Scan for the cell matching the given text and deliver its [X, Y] coordinate at center. 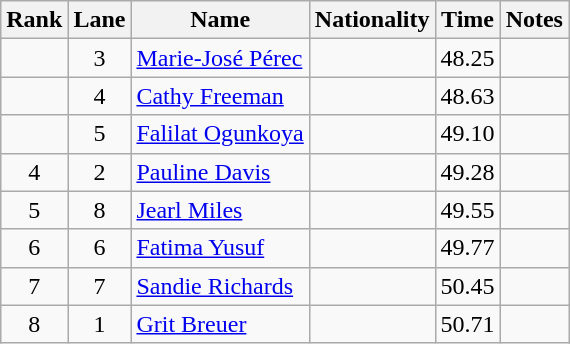
Name [220, 20]
Nationality [372, 20]
2 [100, 172]
Lane [100, 20]
50.45 [468, 286]
Notes [534, 20]
Rank [34, 20]
49.55 [468, 210]
49.10 [468, 134]
49.28 [468, 172]
Grit Breuer [220, 324]
Sandie Richards [220, 286]
Pauline Davis [220, 172]
Cathy Freeman [220, 96]
Time [468, 20]
Fatima Yusuf [220, 248]
1 [100, 324]
50.71 [468, 324]
48.25 [468, 58]
Jearl Miles [220, 210]
48.63 [468, 96]
3 [100, 58]
Falilat Ogunkoya [220, 134]
49.77 [468, 248]
Marie-José Pérec [220, 58]
